For the text-containing cell, return its midpoint in (x, y) coordinate format. 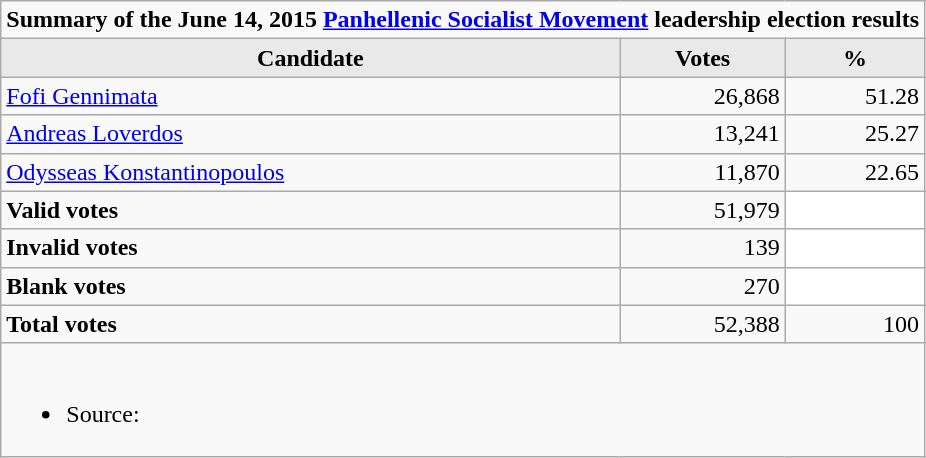
139 (702, 248)
51,979 (702, 210)
13,241 (702, 134)
Total votes (310, 324)
100 (854, 324)
Fofi Gennimata (310, 96)
% (854, 58)
52,388 (702, 324)
11,870 (702, 172)
51.28 (854, 96)
22.65 (854, 172)
Blank votes (310, 286)
25.27 (854, 134)
Valid votes (310, 210)
Candidate (310, 58)
Summary of the June 14, 2015 Panhellenic Socialist Movement leadership election results (463, 20)
Odysseas Konstantinopoulos (310, 172)
Andreas Loverdos (310, 134)
270 (702, 286)
Votes (702, 58)
Source: (463, 400)
26,868 (702, 96)
Invalid votes (310, 248)
